Return (x, y) of the center of cell containing provided text 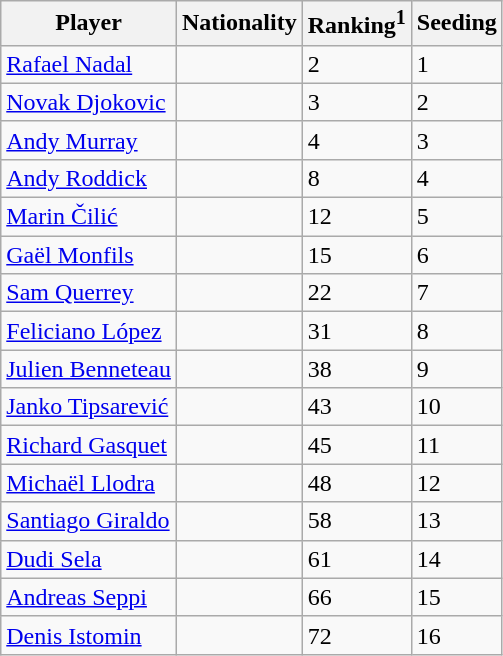
14 (456, 559)
Julien Benneteau (89, 369)
6 (456, 255)
Gaël Monfils (89, 255)
Feliciano López (89, 331)
Andreas Seppi (89, 597)
Andy Roddick (89, 178)
Marin Čilić (89, 217)
Andy Murray (89, 140)
13 (456, 521)
9 (456, 369)
Dudi Sela (89, 559)
31 (356, 331)
1 (456, 64)
Player (89, 24)
58 (356, 521)
Seeding (456, 24)
10 (456, 407)
38 (356, 369)
Denis Istomin (89, 635)
Rafael Nadal (89, 64)
5 (456, 217)
Michaël Llodra (89, 483)
16 (456, 635)
7 (456, 293)
Nationality (239, 24)
43 (356, 407)
Ranking1 (356, 24)
Janko Tipsarević (89, 407)
Richard Gasquet (89, 445)
Novak Djokovic (89, 102)
72 (356, 635)
11 (456, 445)
66 (356, 597)
45 (356, 445)
22 (356, 293)
48 (356, 483)
Sam Querrey (89, 293)
61 (356, 559)
Santiago Giraldo (89, 521)
